Pinpoint the cell where the given text exists, returning its (X, Y) midpoint coordinate. 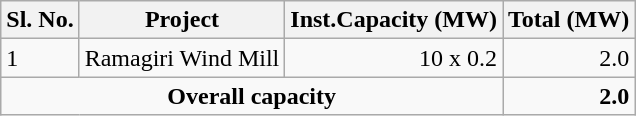
Ramagiri Wind Mill (182, 58)
Sl. No. (40, 20)
Project (182, 20)
10 x 0.2 (394, 58)
1 (40, 58)
Overall capacity (252, 96)
Inst.Capacity (MW) (394, 20)
Total (MW) (569, 20)
